Extract the (x, y) coordinate from the center of the cell holding the provided text.  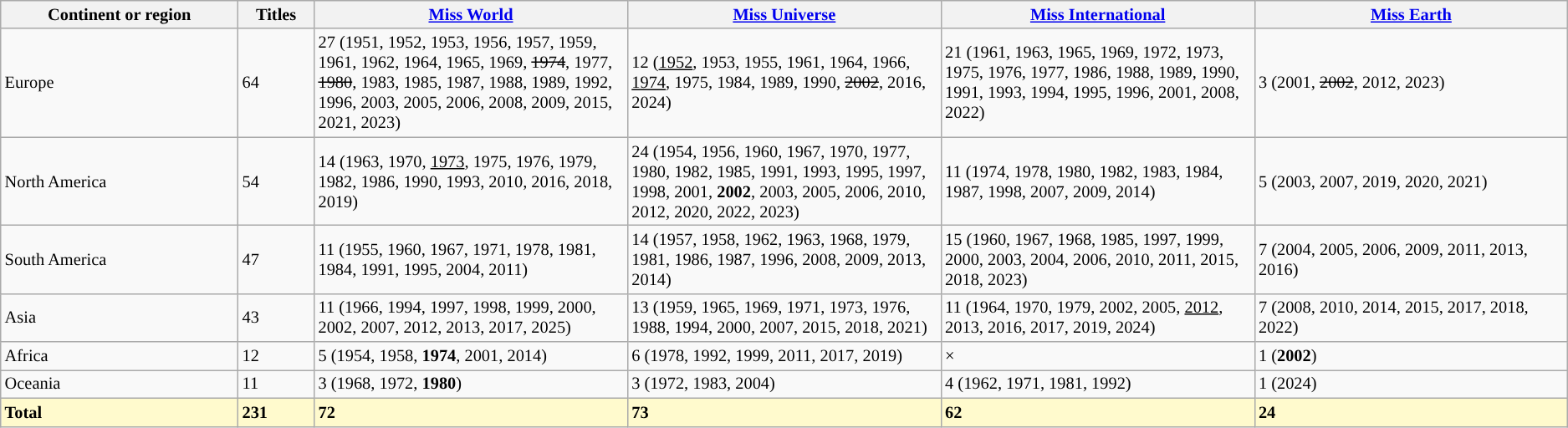
1 (2002) (1412, 356)
11 (1974, 1978, 1980, 1982, 1983, 1984, 1987, 1998, 2007, 2009, 2014) (1097, 181)
54 (276, 181)
Titles (276, 14)
Miss Earth (1412, 14)
47 (276, 259)
Asia (120, 318)
4 (1962, 1971, 1981, 1992) (1097, 384)
3 (1968, 1972, 1980) (472, 384)
14 (1963, 1970, 1973, 1975, 1976, 1979, 1982, 1986, 1990, 1993, 2010, 2016, 2018, 2019) (472, 181)
24 (1412, 412)
5 (1954, 1958, 1974, 2001, 2014) (472, 356)
13 (1959, 1965, 1969, 1971, 1973, 1976, 1988, 1994, 2000, 2007, 2015, 2018, 2021) (784, 318)
14 (1957, 1958, 1962, 1963, 1968, 1979, 1981, 1986, 1987, 1996, 2008, 2009, 2013, 2014) (784, 259)
Continent or region (120, 14)
12 (1952, 1953, 1955, 1961, 1964, 1966, 1974, 1975, 1984, 1989, 1990, 2002, 2016, 2024) (784, 83)
43 (276, 318)
5 (2003, 2007, 2019, 2020, 2021) (1412, 181)
North America (120, 181)
3 (1972, 1983, 2004) (784, 384)
Total (120, 412)
15 (1960, 1967, 1968, 1985, 1997, 1999, 2000, 2003, 2004, 2006, 2010, 2011, 2015, 2018, 2023) (1097, 259)
7 (2008, 2010, 2014, 2015, 2017, 2018, 2022) (1412, 318)
62 (1097, 412)
11 (276, 384)
231 (276, 412)
1 (2024) (1412, 384)
11 (1955, 1960, 1967, 1971, 1978, 1981, 1984, 1991, 1995, 2004, 2011) (472, 259)
11 (1964, 1970, 1979, 2002, 2005, 2012, 2013, 2016, 2017, 2019, 2024) (1097, 318)
× (1097, 356)
72 (472, 412)
3 (2001, 2002, 2012, 2023) (1412, 83)
6 (1978, 1992, 1999, 2011, 2017, 2019) (784, 356)
Miss International (1097, 14)
11 (1966, 1994, 1997, 1998, 1999, 2000, 2002, 2007, 2012, 2013, 2017, 2025) (472, 318)
Oceania (120, 384)
Africa (120, 356)
7 (2004, 2005, 2006, 2009, 2011, 2013, 2016) (1412, 259)
Miss Universe (784, 14)
21 (1961, 1963, 1965, 1969, 1972, 1973, 1975, 1976, 1977, 1986, 1988, 1989, 1990, 1991, 1993, 1994, 1995, 1996, 2001, 2008, 2022) (1097, 83)
24 (1954, 1956, 1960, 1967, 1970, 1977, 1980, 1982, 1985, 1991, 1993, 1995, 1997, 1998, 2001, 2002, 2003, 2005, 2006, 2010, 2012, 2020, 2022, 2023) (784, 181)
South America (120, 259)
Europe (120, 83)
Miss World (472, 14)
12 (276, 356)
64 (276, 83)
73 (784, 412)
